Scan for the cell matching the given text and deliver its (x, y) coordinate at center. 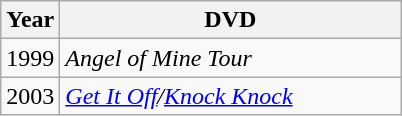
1999 (30, 58)
2003 (30, 96)
DVD (230, 20)
Year (30, 20)
Get It Off/Knock Knock (230, 96)
Angel of Mine Tour (230, 58)
